Extract the [X, Y] coordinate from the center of the cell holding the provided text.  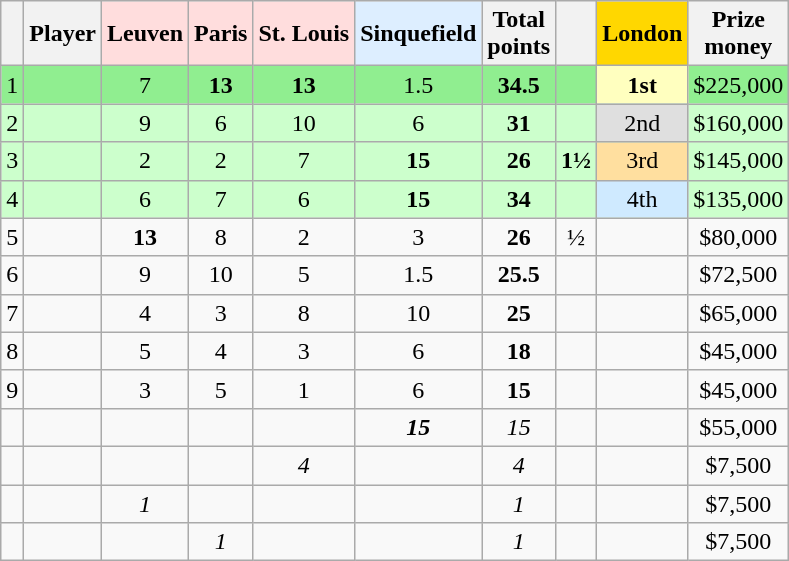
$65,000 [738, 313]
25.5 [519, 275]
Leuven [146, 34]
$72,500 [738, 275]
$55,000 [738, 427]
4th [642, 199]
Sinquefield [418, 34]
St. Louis [304, 34]
Paris [221, 34]
18 [519, 351]
$160,000 [738, 123]
3rd [642, 161]
London [642, 34]
$225,000 [738, 85]
$80,000 [738, 237]
$145,000 [738, 161]
1½ [576, 161]
34 [519, 199]
25 [519, 313]
Player [63, 34]
Prizemoney [738, 34]
31 [519, 123]
Totalpoints [519, 34]
1st [642, 85]
34.5 [519, 85]
½ [576, 237]
2nd [642, 123]
$135,000 [738, 199]
